Determine the [x, y] coordinate at the center of the cell enclosing the given text.  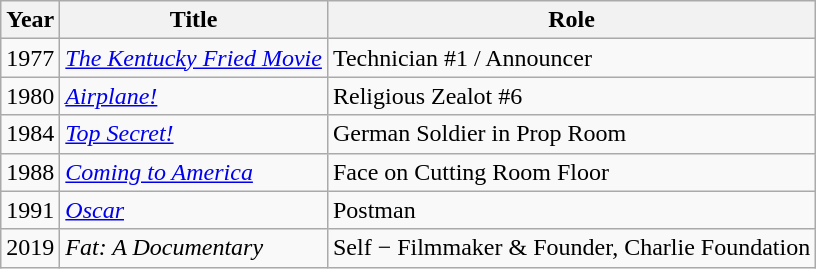
1988 [30, 172]
1977 [30, 58]
Airplane! [194, 96]
Technician #1 / Announcer [571, 58]
Top Secret! [194, 134]
Postman [571, 210]
Face on Cutting Room Floor [571, 172]
Title [194, 20]
Self − Filmmaker & Founder, Charlie Foundation [571, 248]
Religious Zealot #6 [571, 96]
The Kentucky Fried Movie [194, 58]
German Soldier in Prop Room [571, 134]
Fat: A Documentary [194, 248]
Oscar [194, 210]
1991 [30, 210]
1984 [30, 134]
Role [571, 20]
Year [30, 20]
1980 [30, 96]
2019 [30, 248]
Coming to America [194, 172]
